For the text-containing cell, return its midpoint in [x, y] coordinate format. 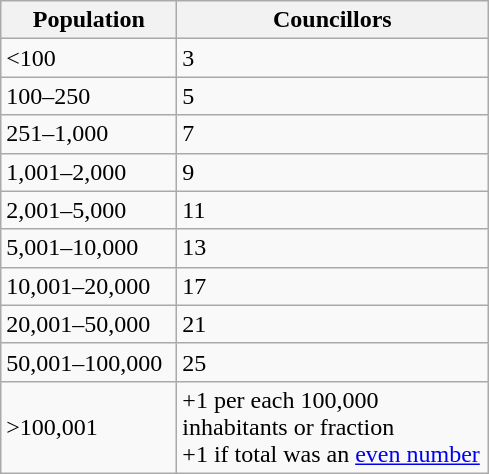
3 [332, 58]
7 [332, 134]
100–250 [89, 96]
1,001–2,000 [89, 172]
Councillors [332, 20]
+1 per each 100,000 inhabitants or fraction+1 if total was an even number [332, 427]
5 [332, 96]
Population [89, 20]
2,001–5,000 [89, 210]
9 [332, 172]
25 [332, 362]
20,001–50,000 [89, 324]
<100 [89, 58]
17 [332, 286]
13 [332, 248]
251–1,000 [89, 134]
>100,001 [89, 427]
5,001–10,000 [89, 248]
21 [332, 324]
50,001–100,000 [89, 362]
11 [332, 210]
10,001–20,000 [89, 286]
